Determine the [X, Y] coordinate at the center of the cell enclosing the given text.  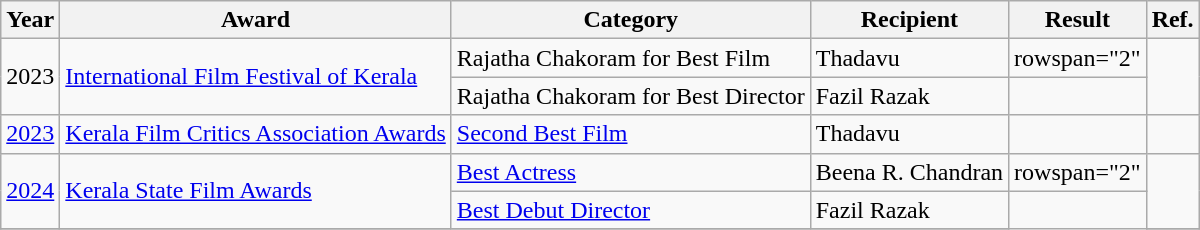
Rajatha Chakoram for Best Film [630, 58]
Best Debut Director [630, 210]
International Film Festival of Kerala [256, 77]
Ref. [1172, 20]
Kerala State Film Awards [256, 191]
Rajatha Chakoram for Best Director [630, 96]
Result [1078, 20]
Kerala Film Critics Association Awards [256, 134]
Award [256, 20]
Beena R. Chandran [909, 172]
Category [630, 20]
Second Best Film [630, 134]
Best Actress [630, 172]
Recipient [909, 20]
2024 [30, 191]
Year [30, 20]
